Output the (x, y) coordinate of the center of the cell containing the given text.  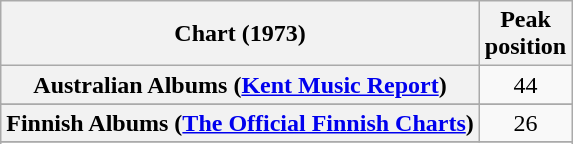
Australian Albums (Kent Music Report) (240, 85)
Peakposition (525, 34)
44 (525, 85)
26 (525, 123)
Chart (1973) (240, 34)
Finnish Albums (The Official Finnish Charts) (240, 123)
